Pinpoint the cell where the given text exists, returning its [X, Y] midpoint coordinate. 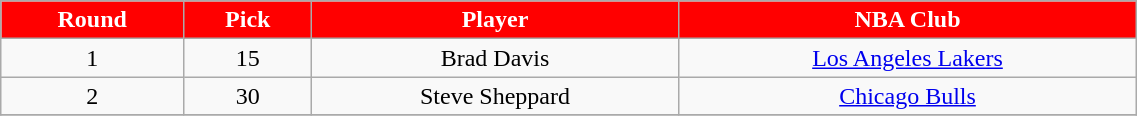
15 [248, 58]
Los Angeles Lakers [908, 58]
NBA Club [908, 20]
Brad Davis [495, 58]
1 [92, 58]
Chicago Bulls [908, 96]
30 [248, 96]
Pick [248, 20]
Steve Sheppard [495, 96]
Round [92, 20]
Player [495, 20]
2 [92, 96]
